Output the [x, y] coordinate of the center of the cell containing the given text.  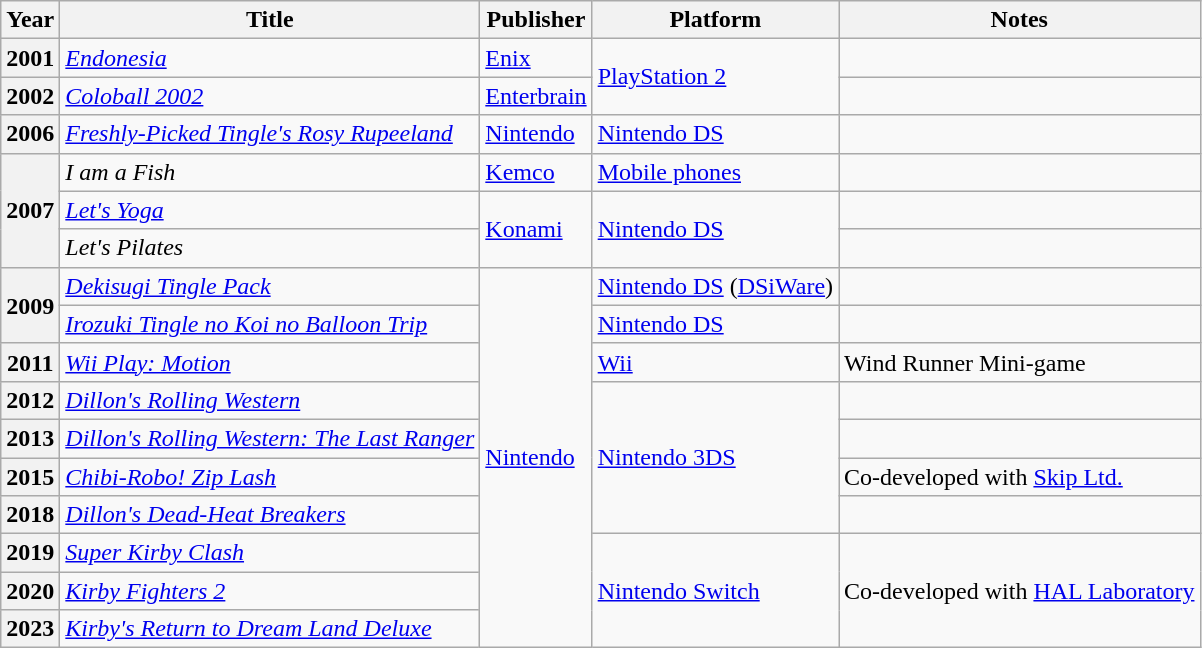
PlayStation 2 [715, 77]
Enix [536, 58]
Let's Pilates [270, 248]
Dekisugi Tingle Pack [270, 286]
Co-developed with HAL Laboratory [1020, 591]
Wii [715, 362]
2018 [30, 515]
2023 [30, 629]
Wii Play: Motion [270, 362]
Dillon's Rolling Western [270, 400]
2020 [30, 591]
Let's Yoga [270, 210]
Dillon's Dead-Heat Breakers [270, 515]
Nintendo DS (DSiWare) [715, 286]
Kirby's Return to Dream Land Deluxe [270, 629]
2019 [30, 553]
Konami [536, 229]
2013 [30, 438]
Enterbrain [536, 96]
2001 [30, 58]
Chibi-Robo! Zip Lash [270, 477]
Irozuki Tingle no Koi no Balloon Trip [270, 324]
Kirby Fighters 2 [270, 591]
2012 [30, 400]
Notes [1020, 20]
Wind Runner Mini-game [1020, 362]
Nintendo 3DS [715, 457]
2011 [30, 362]
Mobile phones [715, 172]
2009 [30, 305]
Coloball 2002 [270, 96]
Kemco [536, 172]
Dillon's Rolling Western: The Last Ranger [270, 438]
2002 [30, 96]
Title [270, 20]
Year [30, 20]
Platform [715, 20]
Publisher [536, 20]
2007 [30, 210]
I am a Fish [270, 172]
2006 [30, 134]
Super Kirby Clash [270, 553]
Endonesia [270, 58]
2015 [30, 477]
Nintendo Switch [715, 591]
Co-developed with Skip Ltd. [1020, 477]
Freshly-Picked Tingle's Rosy Rupeeland [270, 134]
